From the cell containing the given text, extract its center point as (X, Y) coordinate. 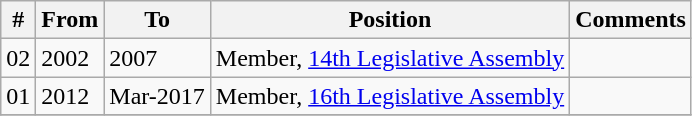
Comments (631, 20)
02 (18, 58)
Member, 16th Legislative Assembly (390, 96)
# (18, 20)
From (70, 20)
2002 (70, 58)
Member, 14th Legislative Assembly (390, 58)
Position (390, 20)
2007 (158, 58)
To (158, 20)
2012 (70, 96)
Mar-2017 (158, 96)
01 (18, 96)
